Capture the cell that displays the provided text and extract its (X, Y) central coordinate. 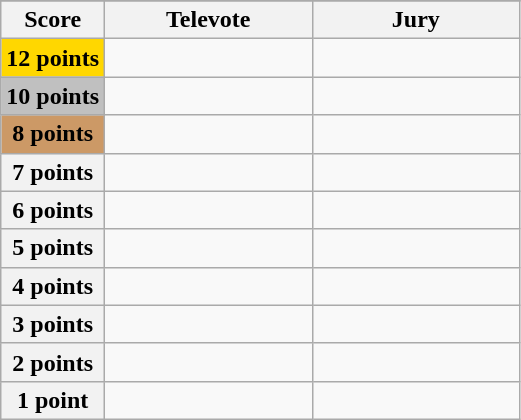
2 points (53, 362)
5 points (53, 248)
12 points (53, 58)
7 points (53, 172)
4 points (53, 286)
3 points (53, 324)
10 points (53, 96)
Televote (209, 20)
1 point (53, 400)
Jury (416, 20)
8 points (53, 134)
6 points (53, 210)
Score (53, 20)
